Provide the [x, y] coordinate of the cell's center where the given text is located.  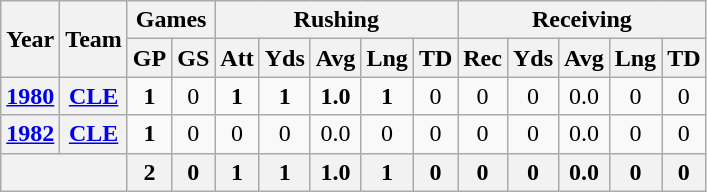
GP [149, 58]
GS [194, 58]
Games [170, 20]
Att [237, 58]
Rushing [336, 20]
Team [94, 39]
1982 [30, 134]
Receiving [582, 20]
Year [30, 39]
1980 [30, 96]
2 [149, 172]
Rec [483, 58]
